Return (X, Y) of the center of cell containing provided text 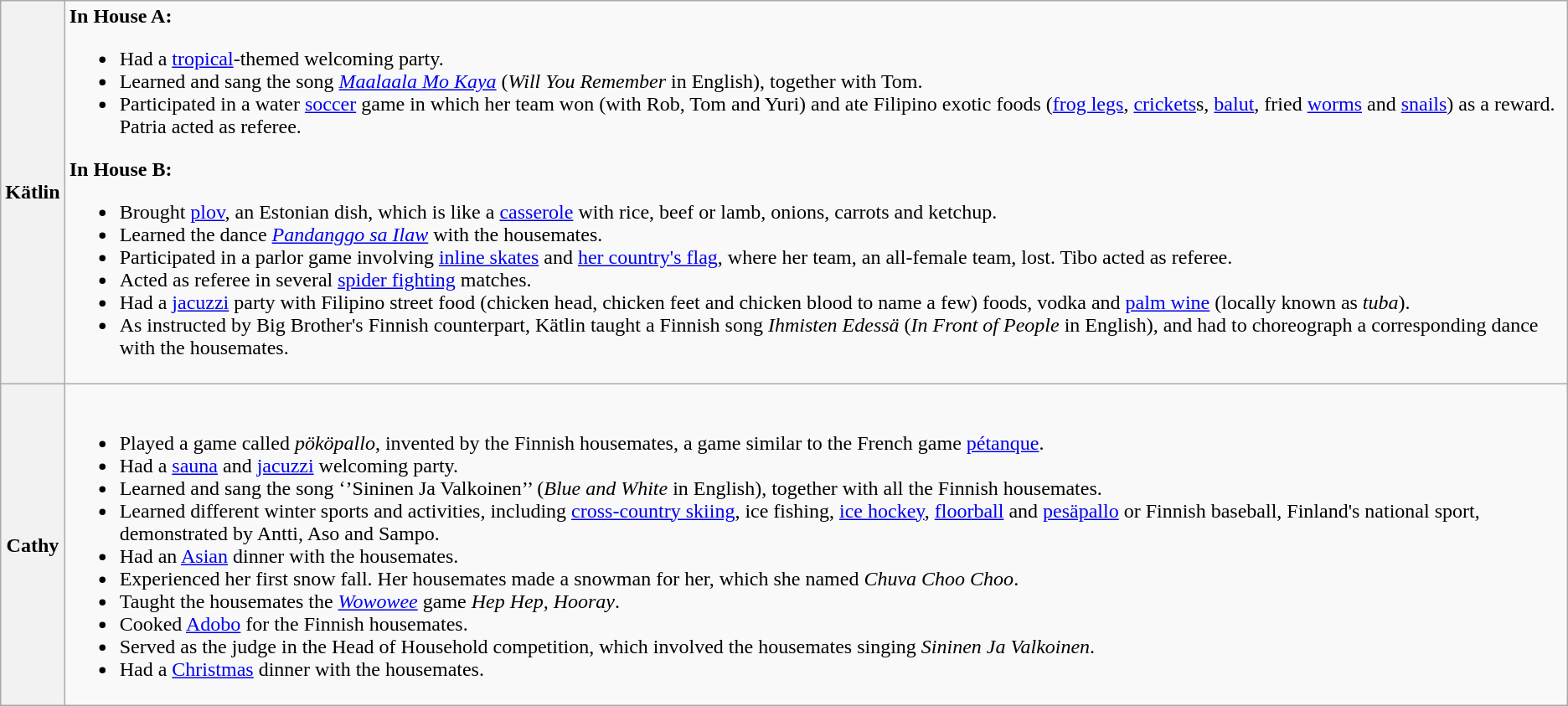
Cathy (33, 544)
Kätlin (33, 193)
